From the cell containing the given text, extract its center point as (x, y) coordinate. 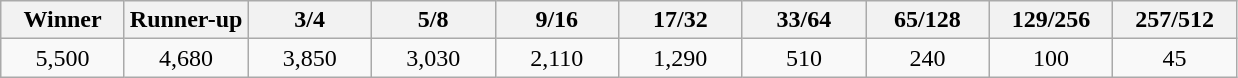
65/128 (928, 20)
5,500 (63, 58)
3/4 (310, 20)
45 (1175, 58)
1,290 (681, 58)
240 (928, 58)
5/8 (433, 20)
2,110 (557, 58)
510 (804, 58)
17/32 (681, 20)
33/64 (804, 20)
100 (1051, 58)
129/256 (1051, 20)
9/16 (557, 20)
257/512 (1175, 20)
3,030 (433, 58)
3,850 (310, 58)
Runner-up (186, 20)
Winner (63, 20)
4,680 (186, 58)
